Determine the (x, y) coordinate at the center of the cell enclosing the given text.  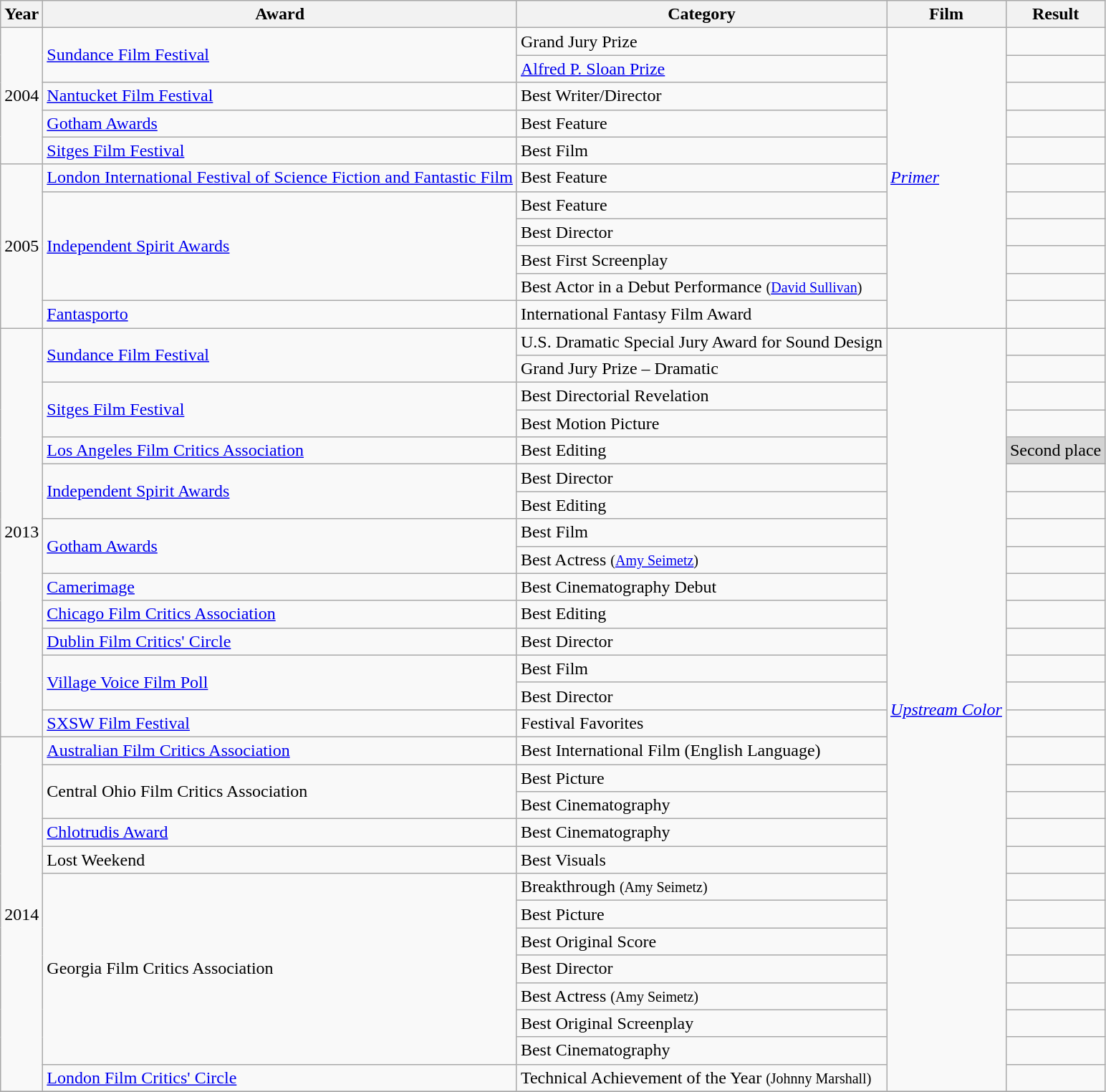
Best Writer/Director (701, 96)
Year (21, 14)
Chicago Film Critics Association (280, 614)
Category (701, 14)
Fantasporto (280, 314)
London International Festival of Science Fiction and Fantastic Film (280, 178)
Film (947, 14)
Alfred P. Sloan Prize (701, 69)
2014 (21, 914)
Best Actor in a Debut Performance (David Sullivan) (701, 287)
Primer (947, 178)
Best International Film (English Language) (701, 750)
Breakthrough (Amy Seimetz) (701, 887)
U.S. Dramatic Special Jury Award for Sound Design (701, 342)
2004 (21, 96)
Chlotrudis Award (280, 833)
SXSW Film Festival (280, 723)
Australian Film Critics Association (280, 750)
Dublin Film Critics' Circle (280, 641)
Best Motion Picture (701, 423)
Second place (1055, 451)
Best Original Score (701, 942)
Result (1055, 14)
Technical Achievement of the Year (Johnny Marshall) (701, 1078)
Los Angeles Film Critics Association (280, 451)
Grand Jury Prize – Dramatic (701, 369)
Best Directorial Revelation (701, 396)
Award (280, 14)
Camerimage (280, 587)
Best Cinematography Debut (701, 587)
Grand Jury Prize (701, 42)
2013 (21, 533)
Festival Favorites (701, 723)
Village Voice Film Poll (280, 682)
Georgia Film Critics Association (280, 969)
International Fantasy Film Award (701, 314)
2005 (21, 246)
Nantucket Film Festival (280, 96)
Lost Weekend (280, 860)
Best First Screenplay (701, 259)
Best Original Screenplay (701, 1023)
Best Visuals (701, 860)
London Film Critics' Circle (280, 1078)
Upstream Color (947, 710)
Central Ohio Film Critics Association (280, 791)
